Detect which cell encompasses the target text, then output its [X, Y] center coordinate. 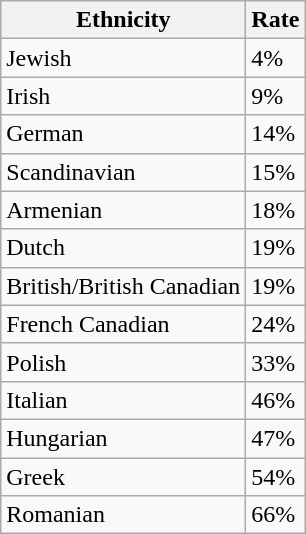
54% [276, 477]
Rate [276, 20]
24% [276, 324]
4% [276, 58]
14% [276, 134]
Hungarian [124, 438]
Irish [124, 96]
66% [276, 515]
Greek [124, 477]
Ethnicity [124, 20]
French Canadian [124, 324]
Armenian [124, 210]
18% [276, 210]
British/British Canadian [124, 286]
15% [276, 172]
Scandinavian [124, 172]
Italian [124, 400]
9% [276, 96]
Jewish [124, 58]
47% [276, 438]
Dutch [124, 248]
33% [276, 362]
Polish [124, 362]
Romanian [124, 515]
German [124, 134]
46% [276, 400]
